Pinpoint the cell where the given text exists, returning its [x, y] midpoint coordinate. 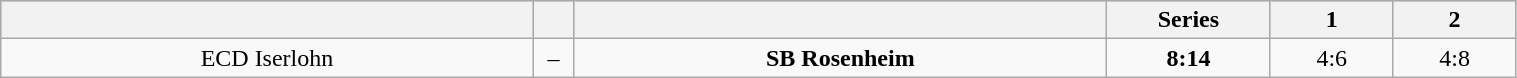
SB Rosenheim [840, 58]
ECD Iserlohn [267, 58]
8:14 [1189, 58]
1 [1332, 20]
Series [1189, 20]
4:6 [1332, 58]
4:8 [1454, 58]
2 [1454, 20]
– [554, 58]
